Detect which cell encompasses the target text, then output its [X, Y] center coordinate. 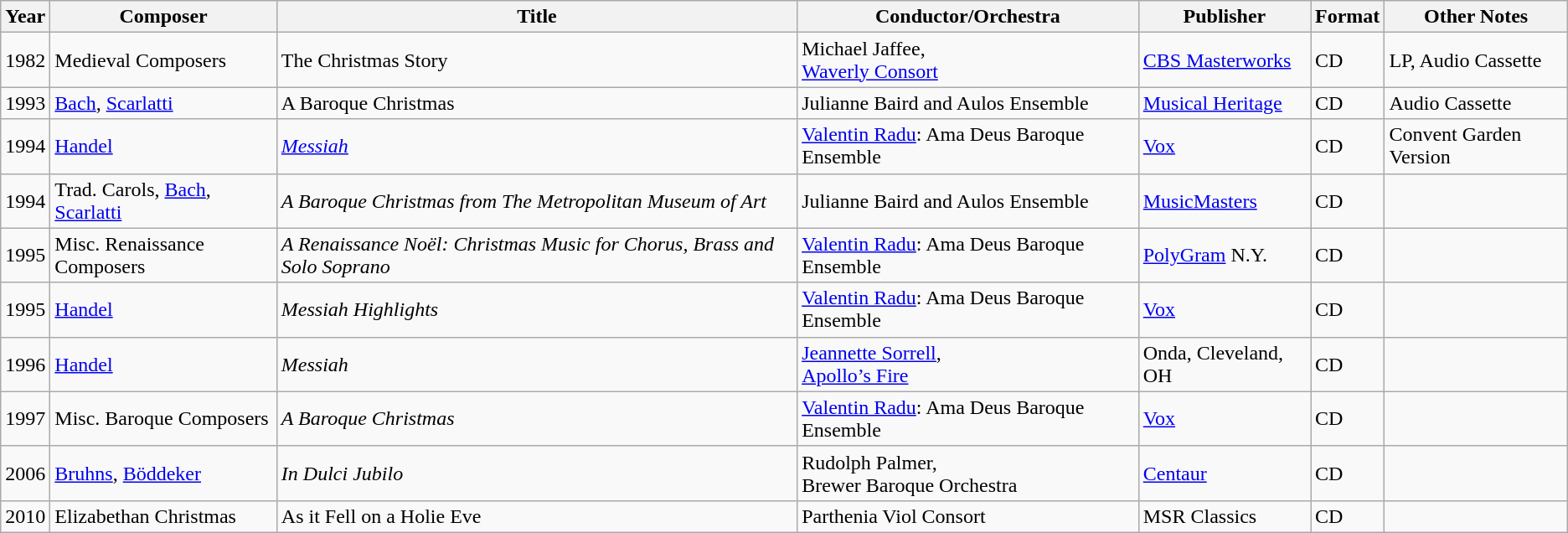
Conductor/Orchestra [968, 17]
Bruhns, Böddeker [164, 473]
Jeannette Sorrell,Apollo’s Fire [968, 364]
Publisher [1225, 17]
Trad. Carols, Bach, Scarlatti [164, 201]
Michael Jaffee,Waverly Consort [968, 60]
Misc. Baroque Composers [164, 419]
Bach, Scarlatti [164, 103]
Format [1348, 17]
2006 [25, 473]
As it Fell on a Holie Eve [536, 516]
In Dulci Jubilo [536, 473]
1993 [25, 103]
Composer [164, 17]
Medieval Composers [164, 60]
Misc. Renaissance Composers [164, 255]
A Renaissance Noël: Christmas Music for Chorus, Brass and Solo Soprano [536, 255]
Musical Heritage [1225, 103]
A Baroque Christmas from The Metropolitan Museum of Art [536, 201]
Title [536, 17]
Rudolph Palmer,Brewer Baroque Orchestra [968, 473]
1982 [25, 60]
Other Notes [1476, 17]
1997 [25, 419]
Convent Garden Version [1476, 146]
Messiah Highlights [536, 310]
PolyGram N.Y. [1225, 255]
Onda, Cleveland, OH [1225, 364]
Elizabethan Christmas [164, 516]
MSR Classics [1225, 516]
CBS Masterworks [1225, 60]
LP, Audio Cassette [1476, 60]
1996 [25, 364]
Audio Cassette [1476, 103]
Parthenia Viol Consort [968, 516]
The Christmas Story [536, 60]
2010 [25, 516]
Year [25, 17]
Centaur [1225, 473]
MusicMasters [1225, 201]
